Determine the [x, y] coordinate at the center of the cell enclosing the given text.  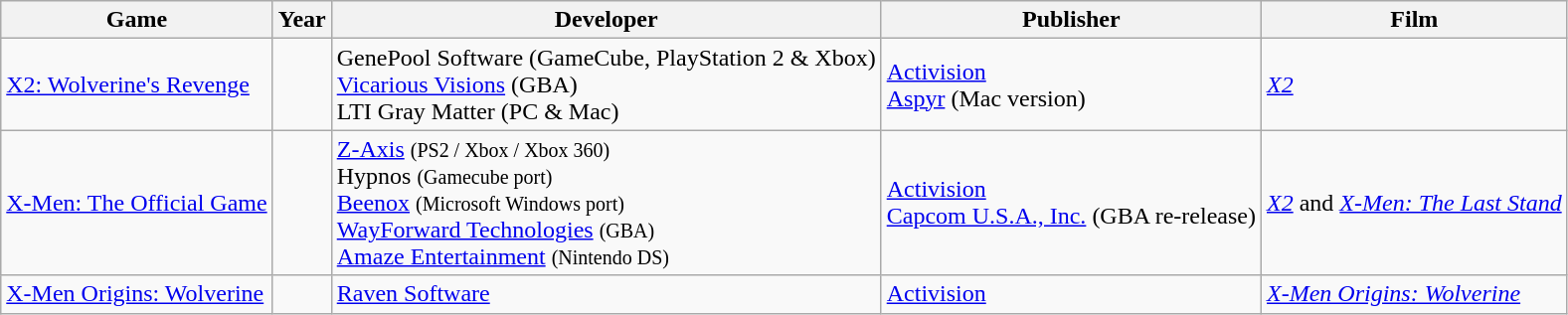
X2: Wolverine's Revenge [137, 84]
Activision [1071, 294]
ActivisionAspyr (Mac version) [1071, 84]
Game [137, 20]
Raven Software [607, 294]
Film [1414, 20]
ActivisionCapcom U.S.A., Inc. (GBA re-release) [1071, 203]
Developer [607, 20]
Year [302, 20]
Publisher [1071, 20]
X2 and X-Men: The Last Stand [1414, 203]
GenePool Software (GameCube, PlayStation 2 & Xbox) Vicarious Visions (GBA) LTI Gray Matter (PC & Mac) [607, 84]
X-Men: The Official Game [137, 203]
Z-Axis (PS2 / Xbox / Xbox 360)Hypnos (Gamecube port)Beenox (Microsoft Windows port)WayForward Technologies (GBA)Amaze Entertainment (Nintendo DS) [607, 203]
X2 [1414, 84]
